Scan for the cell matching the given text and deliver its [X, Y] coordinate at center. 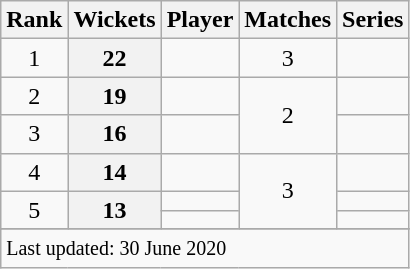
Player [200, 20]
4 [34, 172]
22 [114, 58]
19 [114, 96]
Rank [34, 20]
16 [114, 134]
14 [114, 172]
13 [114, 210]
Wickets [114, 20]
5 [34, 210]
Matches [288, 20]
1 [34, 58]
Series [373, 20]
Last updated: 30 June 2020 [205, 248]
